Pinpoint the cell where the given text exists, returning its [X, Y] midpoint coordinate. 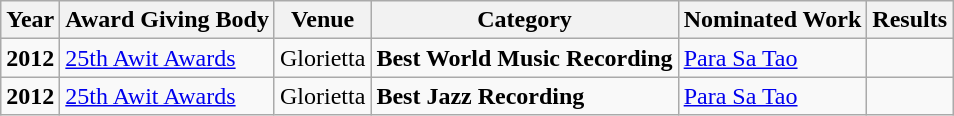
Venue [322, 20]
Category [524, 20]
Nominated Work [772, 20]
Results [910, 20]
Year [30, 20]
Best World Music Recording [524, 58]
Award Giving Body [168, 20]
Best Jazz Recording [524, 96]
